From the cell containing the given text, extract its center point as [X, Y] coordinate. 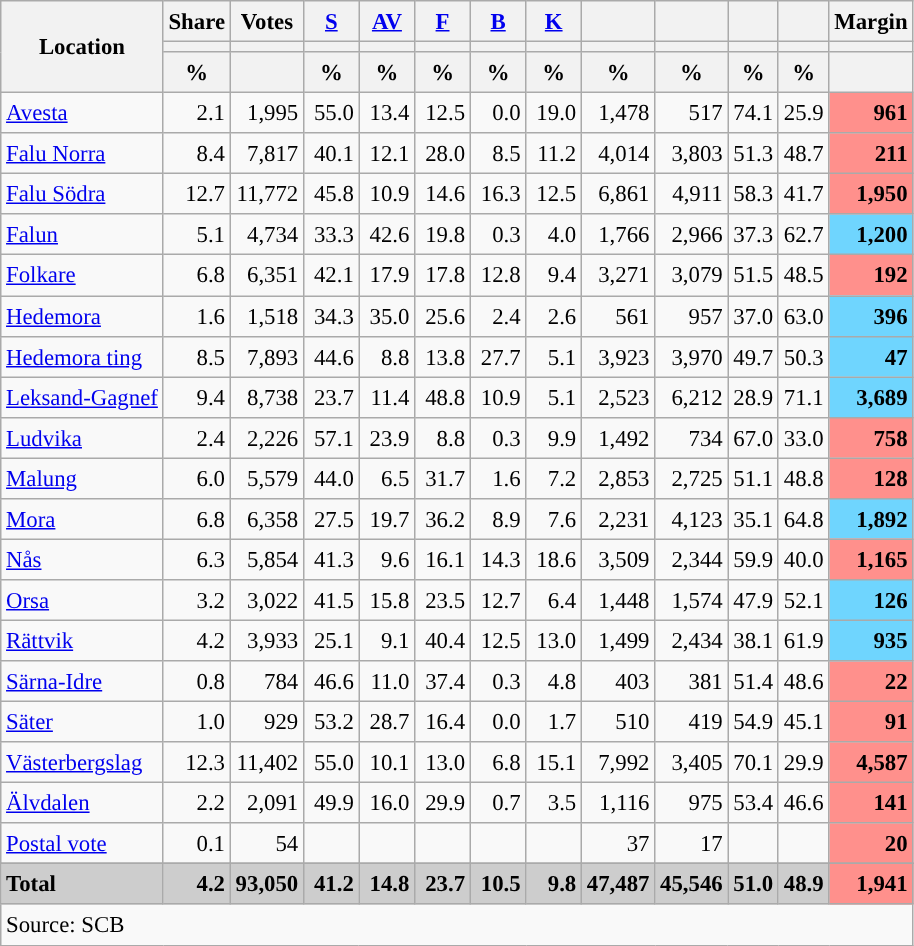
18.6 [554, 560]
10.1 [387, 762]
Leksand-Gagnef [82, 398]
51.5 [753, 276]
34.3 [332, 316]
126 [871, 600]
63.0 [803, 316]
517 [692, 114]
54 [266, 844]
17 [692, 844]
1,165 [871, 560]
381 [692, 682]
2,226 [266, 438]
10.5 [498, 884]
1,499 [618, 640]
70.1 [753, 762]
2,966 [692, 234]
35.1 [753, 520]
53.4 [753, 804]
44.6 [332, 356]
7,817 [266, 154]
40.1 [332, 154]
3,271 [618, 276]
12.3 [196, 762]
3,933 [266, 640]
9.6 [387, 560]
Folkare [82, 276]
211 [871, 154]
1.0 [196, 722]
758 [871, 438]
14.8 [387, 884]
17.9 [387, 276]
B [498, 22]
6,212 [692, 398]
6.4 [554, 600]
9.1 [387, 640]
17.8 [443, 276]
1,995 [266, 114]
3.2 [196, 600]
3,509 [618, 560]
64.8 [803, 520]
16.4 [443, 722]
16.1 [443, 560]
2,344 [692, 560]
Falu Södra [82, 194]
33.0 [803, 438]
25.6 [443, 316]
1,766 [618, 234]
3,803 [692, 154]
Malung [82, 478]
57.1 [332, 438]
Rättvik [82, 640]
6.3 [196, 560]
961 [871, 114]
15.1 [554, 762]
1,941 [871, 884]
48.9 [803, 884]
4,911 [692, 194]
8.4 [196, 154]
Västerbergslag [82, 762]
Avesta [82, 114]
45.8 [332, 194]
52.1 [803, 600]
36.2 [443, 520]
1,478 [618, 114]
37.0 [753, 316]
Total [82, 884]
51.0 [753, 884]
23.9 [387, 438]
Orsa [82, 600]
6,861 [618, 194]
2,091 [266, 804]
4.0 [554, 234]
1,950 [871, 194]
9.9 [554, 438]
51.1 [753, 478]
3,970 [692, 356]
6.0 [196, 478]
Share [196, 22]
47,487 [618, 884]
33.3 [332, 234]
48.6 [803, 682]
1.7 [554, 722]
51.4 [753, 682]
1,492 [618, 438]
2.6 [554, 316]
19.8 [443, 234]
5,854 [266, 560]
23.5 [443, 600]
22 [871, 682]
7,992 [618, 762]
734 [692, 438]
11,402 [266, 762]
45.1 [803, 722]
4.8 [554, 682]
44.0 [332, 478]
37 [618, 844]
141 [871, 804]
957 [692, 316]
28.0 [443, 154]
41.5 [332, 600]
13.4 [387, 114]
2,231 [618, 520]
15.8 [387, 600]
19.7 [387, 520]
20 [871, 844]
28.9 [753, 398]
37.3 [753, 234]
13.8 [443, 356]
6,351 [266, 276]
0.1 [196, 844]
40.4 [443, 640]
11.0 [387, 682]
41.2 [332, 884]
7,893 [266, 356]
11,772 [266, 194]
Source: SCB [457, 926]
2,434 [692, 640]
93,050 [266, 884]
Margin [871, 22]
12.1 [387, 154]
128 [871, 478]
42.6 [387, 234]
1,892 [871, 520]
31.7 [443, 478]
61.9 [803, 640]
4,587 [871, 762]
Älvdalen [82, 804]
0.7 [498, 804]
47.9 [753, 600]
71.1 [803, 398]
62.7 [803, 234]
25.1 [332, 640]
28.7 [387, 722]
Nås [82, 560]
Falu Norra [82, 154]
S [332, 22]
41.7 [803, 194]
11.4 [387, 398]
53.2 [332, 722]
48.7 [803, 154]
1,116 [618, 804]
784 [266, 682]
25.9 [803, 114]
Ludvika [82, 438]
Postal vote [82, 844]
4,123 [692, 520]
935 [871, 640]
F [443, 22]
16.0 [387, 804]
59.9 [753, 560]
Hedemora [82, 316]
3,923 [618, 356]
58.3 [753, 194]
510 [618, 722]
929 [266, 722]
51.3 [753, 154]
14.6 [443, 194]
35.0 [387, 316]
1,574 [692, 600]
Mora [82, 520]
3.5 [554, 804]
67.0 [753, 438]
47 [871, 356]
3,689 [871, 398]
975 [692, 804]
Säter [82, 722]
48.5 [803, 276]
42.1 [332, 276]
5,579 [266, 478]
419 [692, 722]
40.0 [803, 560]
1,448 [618, 600]
3,022 [266, 600]
50.3 [803, 356]
9.8 [554, 884]
8.9 [498, 520]
49.7 [753, 356]
2,725 [692, 478]
19.0 [554, 114]
37.4 [443, 682]
74.1 [753, 114]
403 [618, 682]
7.2 [554, 478]
396 [871, 316]
2,853 [618, 478]
Location [82, 47]
Särna-Idre [82, 682]
4,734 [266, 234]
192 [871, 276]
38.1 [753, 640]
27.7 [498, 356]
54.9 [753, 722]
45,546 [692, 884]
2,523 [618, 398]
91 [871, 722]
27.5 [332, 520]
AV [387, 22]
3,405 [692, 762]
6,358 [266, 520]
Hedemora ting [82, 356]
49.9 [332, 804]
7.6 [554, 520]
16.3 [498, 194]
2.2 [196, 804]
Falun [82, 234]
1,518 [266, 316]
2.1 [196, 114]
Votes [266, 22]
12.8 [498, 276]
0.8 [196, 682]
11.2 [554, 154]
41.3 [332, 560]
4,014 [618, 154]
8,738 [266, 398]
6.5 [387, 478]
K [554, 22]
14.3 [498, 560]
1,200 [871, 234]
3,079 [692, 276]
561 [618, 316]
